From the cell containing the given text, extract its center point as [x, y] coordinate. 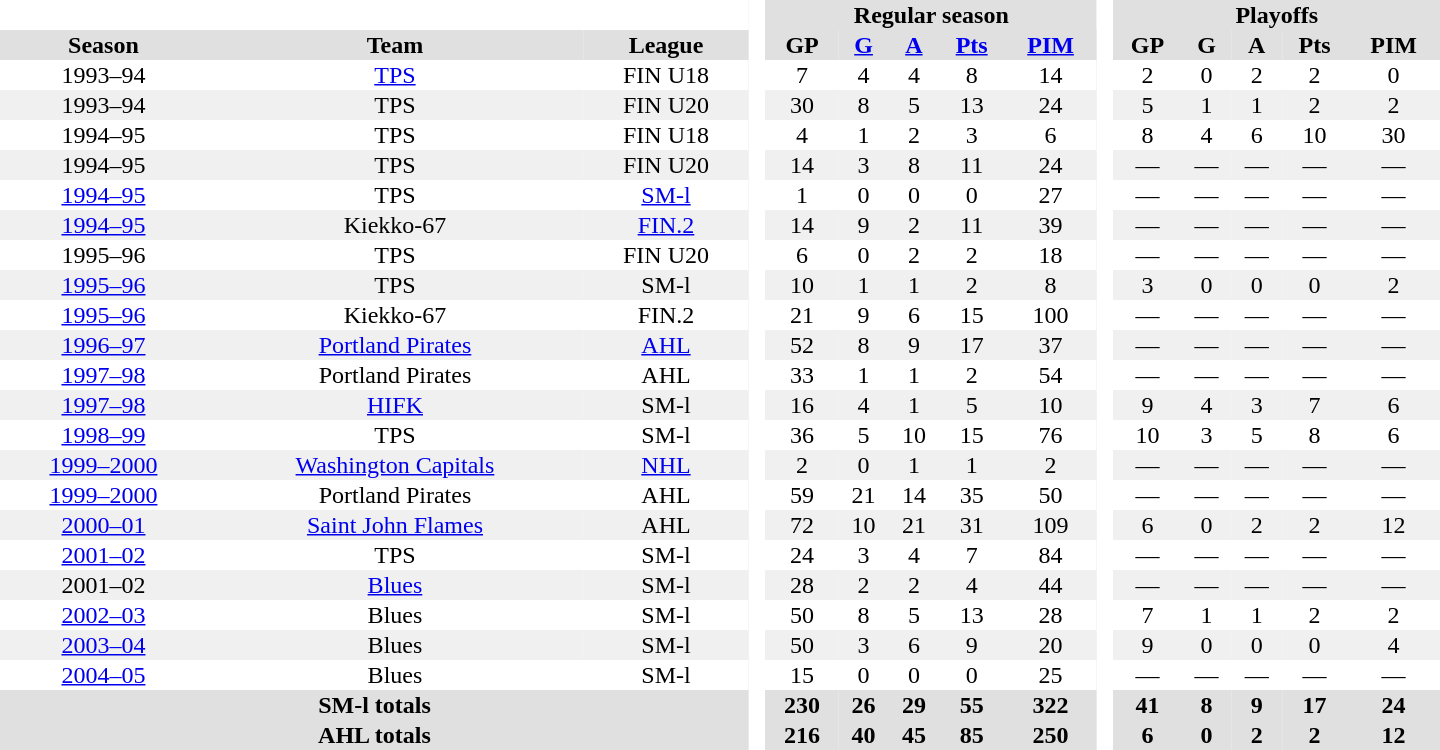
76 [1050, 435]
33 [802, 375]
16 [802, 405]
250 [1050, 735]
Playoffs [1277, 15]
2003–04 [104, 645]
59 [802, 495]
29 [914, 705]
72 [802, 525]
322 [1050, 705]
Saint John Flames [395, 525]
League [666, 45]
35 [972, 495]
Season [104, 45]
109 [1050, 525]
25 [1050, 675]
2002–03 [104, 615]
44 [1050, 585]
Washington Capitals [395, 465]
26 [863, 705]
84 [1050, 555]
SM-l totals [374, 705]
54 [1050, 375]
39 [1050, 225]
20 [1050, 645]
1998–99 [104, 435]
55 [972, 705]
Team [395, 45]
216 [802, 735]
45 [914, 735]
41 [1148, 705]
AHL totals [374, 735]
230 [802, 705]
40 [863, 735]
27 [1050, 195]
36 [802, 435]
2004–05 [104, 675]
18 [1050, 255]
100 [1050, 315]
2000–01 [104, 525]
37 [1050, 345]
NHL [666, 465]
HIFK [395, 405]
52 [802, 345]
31 [972, 525]
85 [972, 735]
Regular season [932, 15]
1996–97 [104, 345]
